Extract the [x, y] coordinate from the center of the cell holding the provided text.  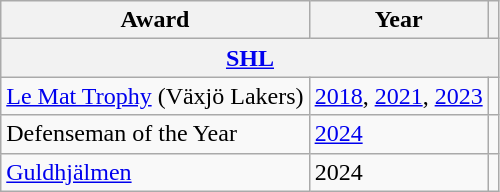
Award [155, 20]
SHL [250, 58]
Guldhjälmen [155, 172]
2018, 2021, 2023 [398, 96]
Year [398, 20]
Defenseman of the Year [155, 134]
Le Mat Trophy (Växjö Lakers) [155, 96]
